Identify which cell holds the provided text, then report its [x, y] central coordinate. 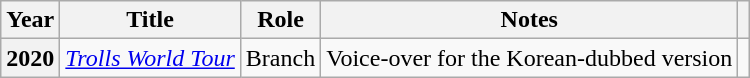
Role [280, 20]
Title [150, 20]
Branch [280, 58]
Notes [530, 20]
Voice-over for the Korean-dubbed version [530, 58]
Year [30, 20]
2020 [30, 58]
Trolls World Tour [150, 58]
